Extract the [x, y] coordinate from the center of the cell holding the provided text.  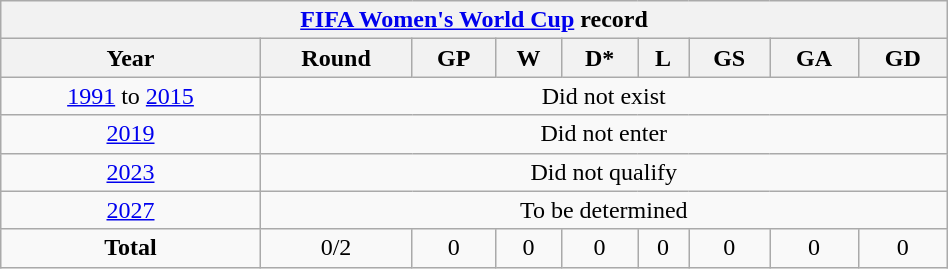
Total [131, 248]
1991 to 2015 [131, 96]
D* [599, 58]
FIFA Women's World Cup record [474, 20]
GP [454, 58]
Did not enter [604, 134]
Year [131, 58]
L [664, 58]
2023 [131, 172]
Round [336, 58]
GD [902, 58]
0/2 [336, 248]
2019 [131, 134]
Did not exist [604, 96]
W [528, 58]
GS [730, 58]
GA [814, 58]
To be determined [604, 210]
2027 [131, 210]
Did not qualify [604, 172]
